Output the (x, y) coordinate of the center of the cell containing the given text.  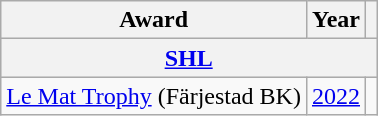
Year (336, 20)
2022 (336, 96)
Award (154, 20)
Le Mat Trophy (Färjestad BK) (154, 96)
SHL (189, 58)
